Scan for the cell matching the given text and deliver its [x, y] coordinate at center. 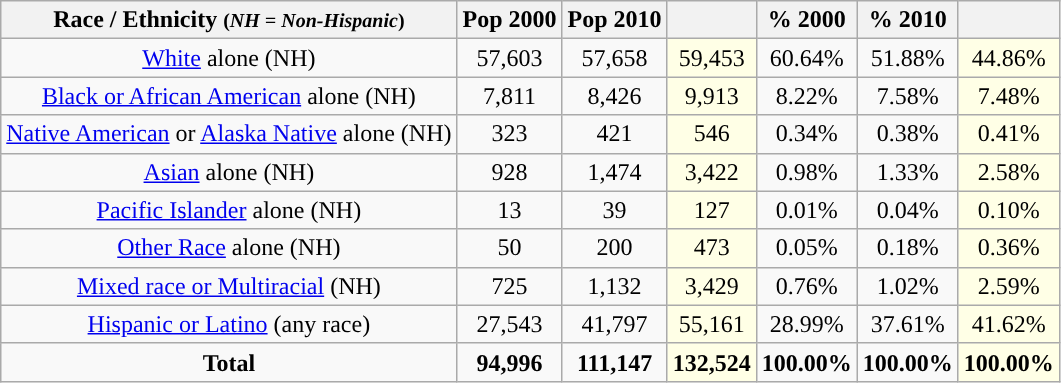
0.18% [908, 248]
Black or African American alone (NH) [229, 96]
Other Race alone (NH) [229, 248]
41.62% [1008, 324]
7.48% [1008, 96]
37.61% [908, 324]
421 [614, 134]
8.22% [806, 96]
Pop 2000 [510, 20]
Mixed race or Multiracial (NH) [229, 286]
% 2000 [806, 20]
59,453 [712, 58]
323 [510, 134]
2.58% [1008, 172]
57,658 [614, 58]
200 [614, 248]
Native American or Alaska Native alone (NH) [229, 134]
0.34% [806, 134]
928 [510, 172]
3,422 [712, 172]
44.86% [1008, 58]
0.38% [908, 134]
Asian alone (NH) [229, 172]
41,797 [614, 324]
1,132 [614, 286]
1.02% [908, 286]
8,426 [614, 96]
51.88% [908, 58]
473 [712, 248]
0.76% [806, 286]
Pop 2010 [614, 20]
57,603 [510, 58]
7.58% [908, 96]
0.05% [806, 248]
3,429 [712, 286]
Race / Ethnicity (NH = Non-Hispanic) [229, 20]
% 2010 [908, 20]
0.41% [1008, 134]
39 [614, 210]
132,524 [712, 362]
1,474 [614, 172]
27,543 [510, 324]
546 [712, 134]
0.98% [806, 172]
Total [229, 362]
127 [712, 210]
1.33% [908, 172]
0.01% [806, 210]
2.59% [1008, 286]
55,161 [712, 324]
Hispanic or Latino (any race) [229, 324]
94,996 [510, 362]
Pacific Islander alone (NH) [229, 210]
111,147 [614, 362]
White alone (NH) [229, 58]
28.99% [806, 324]
725 [510, 286]
7,811 [510, 96]
9,913 [712, 96]
50 [510, 248]
60.64% [806, 58]
0.36% [1008, 248]
0.04% [908, 210]
13 [510, 210]
0.10% [1008, 210]
